Search for the cell housing the specified text and yield its [X, Y] center coordinate. 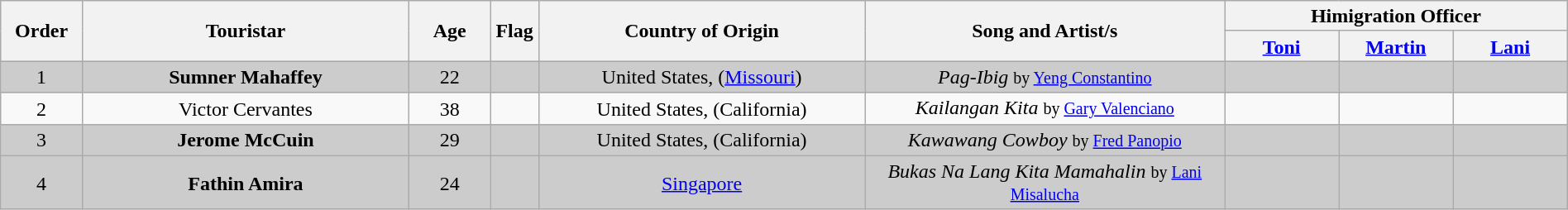
Bukas Na Lang Kita Mamahalin by Lani Misalucha [1045, 182]
Song and Artist/s [1045, 31]
Victor Cervantes [245, 108]
Fathin Amira [245, 182]
Flag [514, 31]
3 [41, 140]
Jerome McCuin [245, 140]
38 [450, 108]
Order [41, 31]
1 [41, 77]
United States, (Missouri) [701, 77]
Touristar [245, 31]
Himigration Officer [1396, 17]
Toni [1281, 46]
Age [450, 31]
4 [41, 182]
Singapore [701, 182]
Kawawang Cowboy by Fred Panopio [1045, 140]
Martin [1396, 46]
2 [41, 108]
Kailangan Kita by Gary Valenciano [1045, 108]
Pag-Ibig by Yeng Constantino [1045, 77]
24 [450, 182]
22 [450, 77]
29 [450, 140]
Sumner Mahaffey [245, 77]
Country of Origin [701, 31]
Lani [1510, 46]
